For the text-containing cell, return its midpoint in [X, Y] coordinate format. 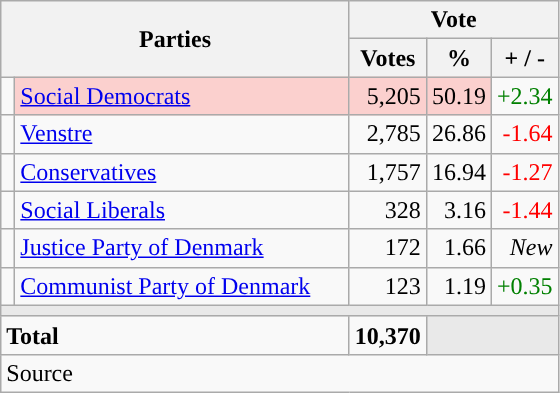
1.19 [458, 286]
Source [280, 373]
Total [176, 335]
-1.64 [524, 134]
1,757 [388, 172]
Venstre [182, 134]
172 [388, 248]
123 [388, 286]
3.16 [458, 210]
+2.34 [524, 96]
-1.27 [524, 172]
328 [388, 210]
Communist Party of Denmark [182, 286]
Vote [454, 20]
16.94 [458, 172]
5,205 [388, 96]
1.66 [458, 248]
Votes [388, 58]
Parties [176, 39]
Social Democrats [182, 96]
Social Liberals [182, 210]
-1.44 [524, 210]
New [524, 248]
50.19 [458, 96]
+ / - [524, 58]
+0.35 [524, 286]
Conservatives [182, 172]
% [458, 58]
2,785 [388, 134]
26.86 [458, 134]
Justice Party of Denmark [182, 248]
10,370 [388, 335]
